Pinpoint the cell where the given text exists, returning its [X, Y] midpoint coordinate. 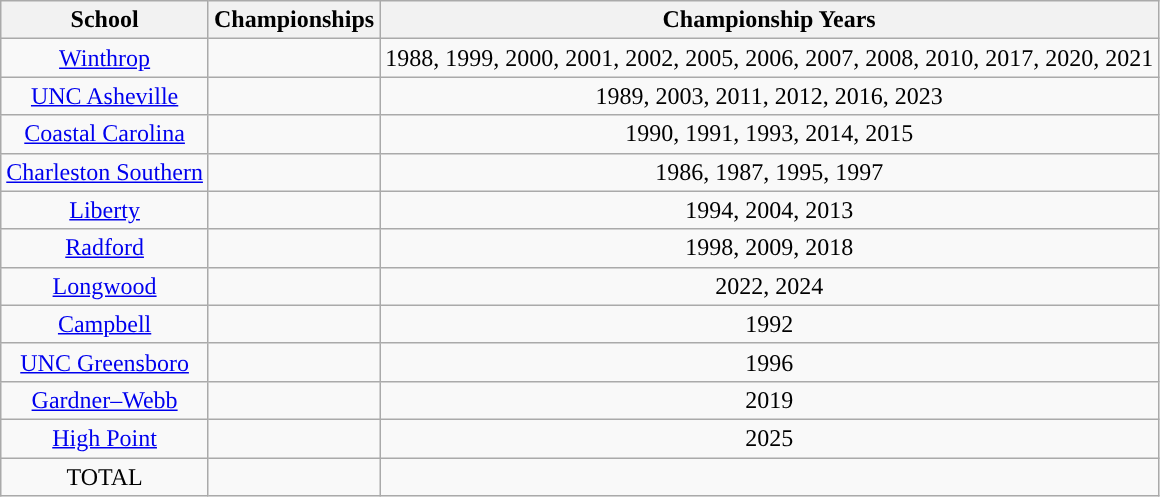
Campbell [105, 324]
School [105, 20]
Liberty [105, 210]
Charleston Southern [105, 172]
Longwood [105, 286]
Coastal Carolina [105, 134]
Gardner–Webb [105, 400]
TOTAL [105, 477]
High Point [105, 438]
1986, 1987, 1995, 1997 [770, 172]
1998, 2009, 2018 [770, 248]
2019 [770, 400]
UNC Greensboro [105, 362]
Championship Years [770, 20]
1989, 2003, 2011, 2012, 2016, 2023 [770, 96]
1990, 1991, 1993, 2014, 2015 [770, 134]
1994, 2004, 2013 [770, 210]
Radford [105, 248]
2025 [770, 438]
1996 [770, 362]
2022, 2024 [770, 286]
1992 [770, 324]
UNC Asheville [105, 96]
1988, 1999, 2000, 2001, 2002, 2005, 2006, 2007, 2008, 2010, 2017, 2020, 2021 [770, 58]
Championships [294, 20]
Winthrop [105, 58]
